Provide the (x, y) coordinate of the cell's center where the given text is located.  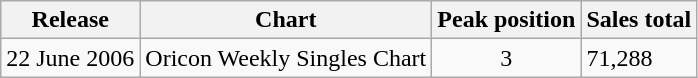
71,288 (639, 58)
22 June 2006 (70, 58)
Sales total (639, 20)
Peak position (506, 20)
Release (70, 20)
Chart (286, 20)
3 (506, 58)
Oricon Weekly Singles Chart (286, 58)
